Return the (x, y) coordinate for the center point of the cell that contains the specified text.  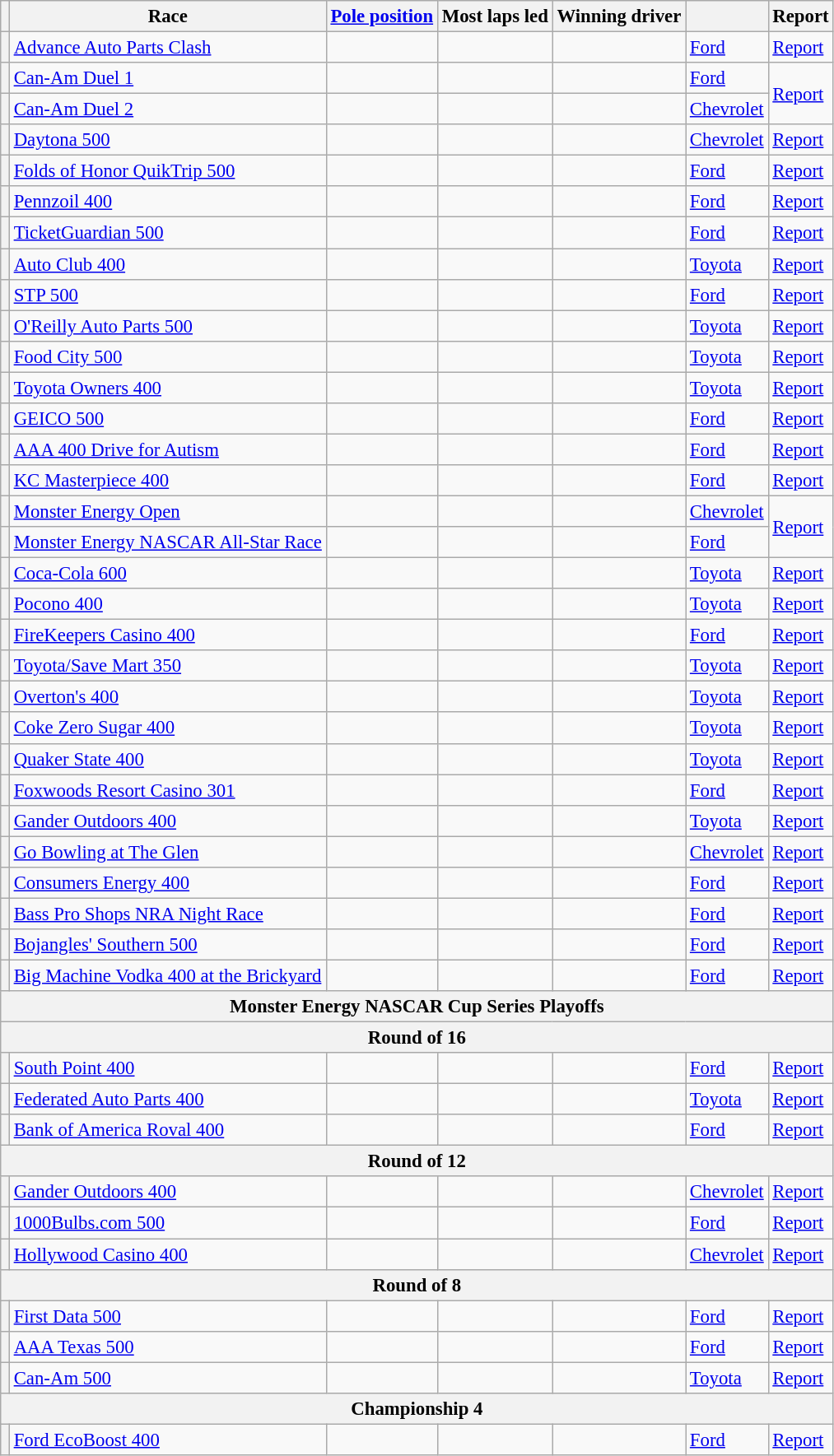
Bojangles' Southern 500 (168, 945)
Championship 4 (417, 1409)
Toyota/Save Mart 350 (168, 666)
O'Reilly Auto Parts 500 (168, 326)
Winning driver (619, 16)
AAA 400 Drive for Autism (168, 449)
Folds of Honor QuikTrip 500 (168, 171)
Most laps led (495, 16)
Bass Pro Shops NRA Night Race (168, 914)
Pennzoil 400 (168, 202)
Foxwoods Resort Casino 301 (168, 790)
Consumers Energy 400 (168, 883)
Ford EcoBoost 400 (168, 1440)
Monster Energy NASCAR All-Star Race (168, 542)
Big Machine Vodka 400 at the Brickyard (168, 975)
STP 500 (168, 295)
KC Masterpiece 400 (168, 481)
Pole position (382, 16)
Round of 12 (417, 1161)
Round of 8 (417, 1285)
Coke Zero Sugar 400 (168, 728)
Pocono 400 (168, 604)
Race (168, 16)
Federated Auto Parts 400 (168, 1100)
1000Bulbs.com 500 (168, 1223)
Auto Club 400 (168, 264)
Can-Am Duel 2 (168, 109)
Food City 500 (168, 356)
Quaker State 400 (168, 759)
Round of 16 (417, 1038)
Toyota Owners 400 (168, 388)
Overton's 400 (168, 697)
Advance Auto Parts Clash (168, 48)
Daytona 500 (168, 140)
Hollywood Casino 400 (168, 1254)
Coca-Cola 600 (168, 574)
Monster Energy NASCAR Cup Series Playoffs (417, 1007)
AAA Texas 500 (168, 1347)
FireKeepers Casino 400 (168, 635)
First Data 500 (168, 1316)
Can-Am 500 (168, 1378)
Bank of America Roval 400 (168, 1130)
Monster Energy Open (168, 511)
Go Bowling at The Glen (168, 852)
Can-Am Duel 1 (168, 78)
South Point 400 (168, 1068)
TicketGuardian 500 (168, 233)
GEICO 500 (168, 419)
